Determine the [x, y] coordinate at the center of the cell enclosing the given text.  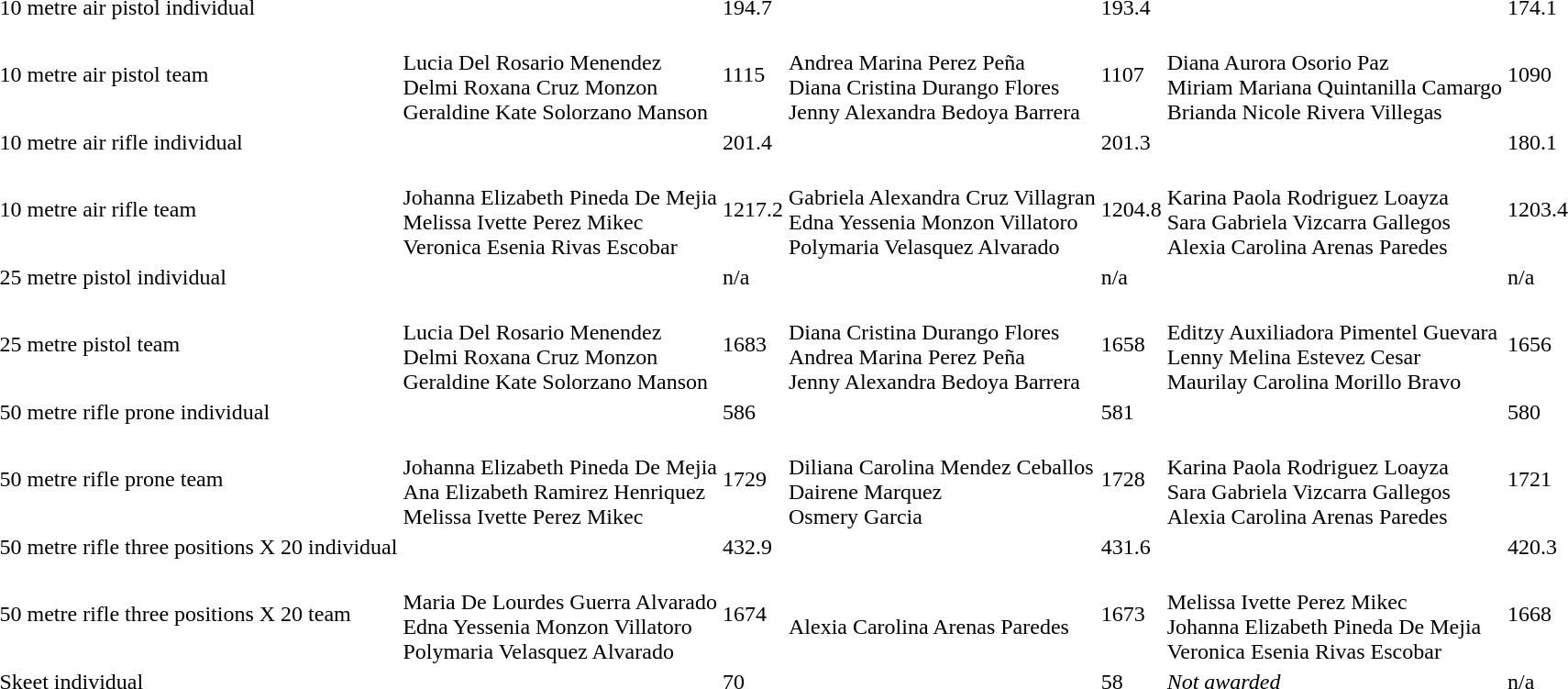
Andrea Marina Perez PeñaDiana Cristina Durango FloresJenny Alexandra Bedoya Barrera [942, 75]
432.9 [752, 547]
1204.8 [1132, 209]
1674 [752, 615]
Diana Aurora Osorio PazMiriam Mariana Quintanilla CamargoBrianda Nicole Rivera Villegas [1334, 75]
1115 [752, 75]
1729 [752, 479]
201.3 [1132, 142]
1217.2 [752, 209]
586 [752, 412]
Johanna Elizabeth Pineda De MejiaMelissa Ivette Perez MikecVeronica Esenia Rivas Escobar [560, 209]
Johanna Elizabeth Pineda De MejiaAna Elizabeth Ramirez HenriquezMelissa Ivette Perez Mikec [560, 479]
1683 [752, 345]
Alexia Carolina Arenas Paredes [942, 615]
431.6 [1132, 547]
Diana Cristina Durango FloresAndrea Marina Perez PeñaJenny Alexandra Bedoya Barrera [942, 345]
Maria De Lourdes Guerra AlvaradoEdna Yessenia Monzon VillatoroPolymaria Velasquez Alvarado [560, 615]
1673 [1132, 615]
1728 [1132, 479]
Editzy Auxiliadora Pimentel GuevaraLenny Melina Estevez CesarMaurilay Carolina Morillo Bravo [1334, 345]
Diliana Carolina Mendez CeballosDairene MarquezOsmery Garcia [942, 479]
1107 [1132, 75]
Gabriela Alexandra Cruz VillagranEdna Yessenia Monzon VillatoroPolymaria Velasquez Alvarado [942, 209]
581 [1132, 412]
201.4 [752, 142]
1658 [1132, 345]
Melissa Ivette Perez MikecJohanna Elizabeth Pineda De MejiaVeronica Esenia Rivas Escobar [1334, 615]
